Identify which cell holds the provided text, then report its [x, y] central coordinate. 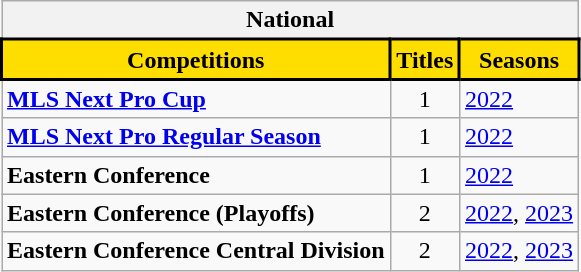
Eastern Conference (Playoffs) [196, 213]
Titles [424, 60]
National [290, 20]
Eastern Conference Central Division [196, 251]
Competitions [196, 60]
MLS Next Pro Cup [196, 98]
Eastern Conference [196, 175]
Seasons [520, 60]
MLS Next Pro Regular Season [196, 137]
